Locate the cell with the specified text and output its (X, Y) center coordinate. 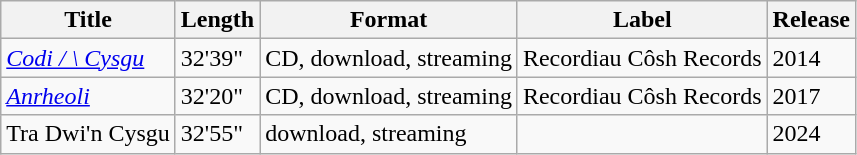
Format (389, 20)
Release (811, 20)
2017 (811, 96)
Label (642, 20)
32'20" (217, 96)
Codi / \ Cysgu (88, 58)
Title (88, 20)
32'55" (217, 134)
download, streaming (389, 134)
Tra Dwi'n Cysgu (88, 134)
Length (217, 20)
Anrheoli (88, 96)
2024 (811, 134)
2014 (811, 58)
32'39" (217, 58)
